Provide the (x, y) coordinate of the cell's center where the given text is located.  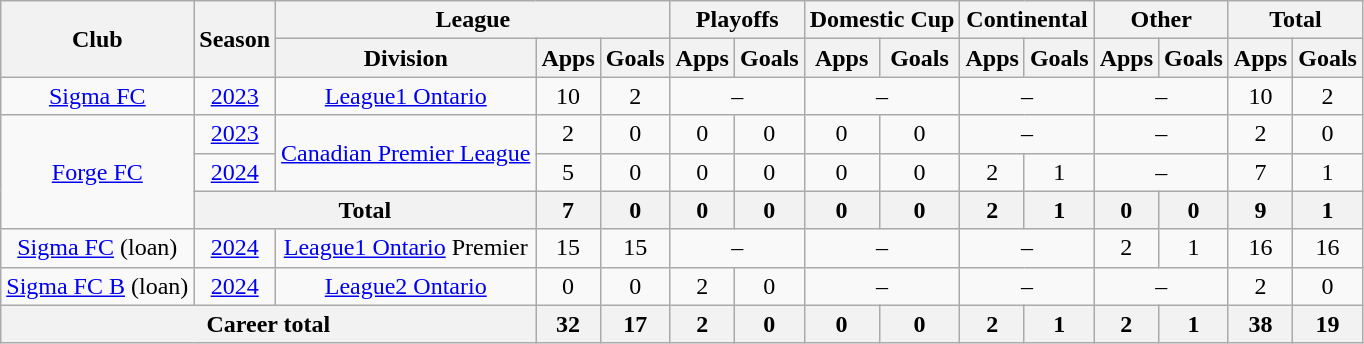
Playoffs (737, 20)
Canadian Premier League (406, 153)
League1 Ontario (406, 96)
Career total (268, 324)
17 (635, 324)
9 (1260, 210)
League1 Ontario Premier (406, 248)
League2 Ontario (406, 286)
Sigma FC (loan) (98, 248)
32 (568, 324)
5 (568, 172)
Other (1161, 20)
Domestic Cup (882, 20)
Division (406, 58)
38 (1260, 324)
Sigma FC B (loan) (98, 286)
Season (235, 39)
League (473, 20)
Continental (1027, 20)
Forge FC (98, 172)
Sigma FC (98, 96)
Club (98, 39)
19 (1328, 324)
